Determine the [x, y] coordinate at the center of the cell enclosing the given text.  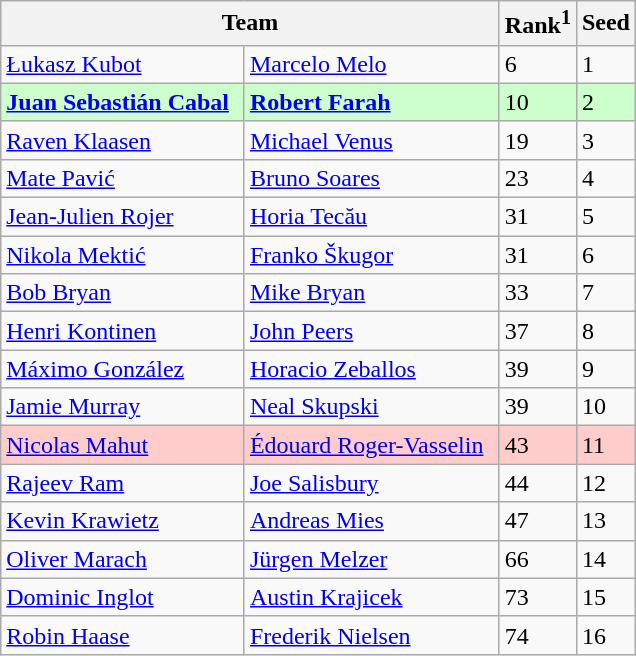
Nicolas Mahut [123, 445]
5 [606, 217]
Łukasz Kubot [123, 64]
11 [606, 445]
Michael Venus [372, 140]
Mike Bryan [372, 293]
Franko Škugor [372, 255]
Frederik Nielsen [372, 635]
Nikola Mektić [123, 255]
4 [606, 178]
John Peers [372, 331]
37 [538, 331]
19 [538, 140]
13 [606, 521]
Andreas Mies [372, 521]
74 [538, 635]
Seed [606, 24]
73 [538, 597]
Raven Klaasen [123, 140]
Robert Farah [372, 102]
Neal Skupski [372, 407]
Jean-Julien Rojer [123, 217]
Robin Haase [123, 635]
2 [606, 102]
8 [606, 331]
33 [538, 293]
Joe Salisbury [372, 483]
Rajeev Ram [123, 483]
Jürgen Melzer [372, 559]
Kevin Krawietz [123, 521]
Rank1 [538, 24]
16 [606, 635]
Henri Kontinen [123, 331]
47 [538, 521]
Máximo González [123, 369]
3 [606, 140]
Bruno Soares [372, 178]
9 [606, 369]
12 [606, 483]
Horacio Zeballos [372, 369]
7 [606, 293]
Juan Sebastián Cabal [123, 102]
Mate Pavić [123, 178]
Team [250, 24]
Marcelo Melo [372, 64]
44 [538, 483]
43 [538, 445]
Jamie Murray [123, 407]
Austin Krajicek [372, 597]
Dominic Inglot [123, 597]
Bob Bryan [123, 293]
23 [538, 178]
Horia Tecău [372, 217]
1 [606, 64]
Édouard Roger-Vasselin [372, 445]
Oliver Marach [123, 559]
15 [606, 597]
66 [538, 559]
14 [606, 559]
